Output the (x, y) coordinate of the center of the cell containing the given text.  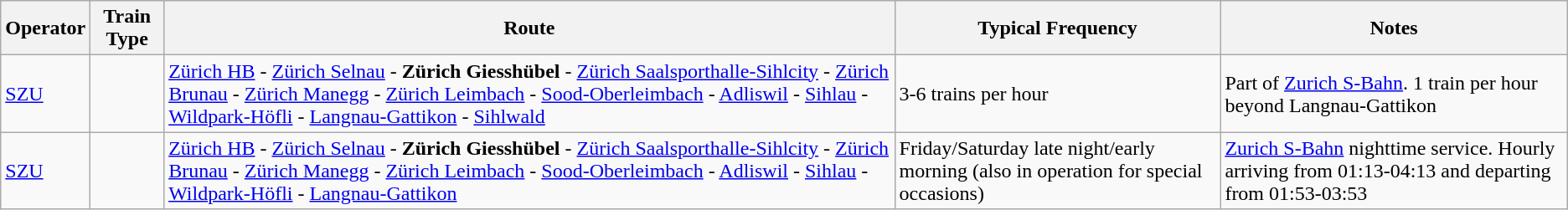
Operator (45, 28)
Friday/Saturday late night/early morning (also in operation for special occasions) (1057, 171)
Notes (1394, 28)
Typical Frequency (1057, 28)
3-6 trains per hour (1057, 94)
Route (529, 28)
Part of Zurich S-Bahn. 1 train per hour beyond Langnau-Gattikon (1394, 94)
Train Type (127, 28)
Zurich S-Bahn nighttime service. Hourly arriving from 01:13-04:13 and departing from 01:53-03:53 (1394, 171)
